Scan for the cell matching the given text and deliver its [X, Y] coordinate at center. 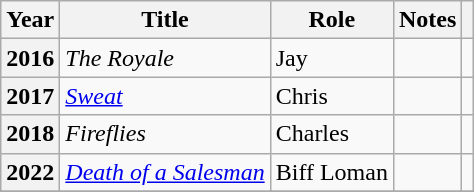
Sweat [165, 96]
Role [332, 20]
Chris [332, 96]
Charles [332, 134]
Biff Loman [332, 172]
2018 [30, 134]
2022 [30, 172]
Jay [332, 58]
Death of a Salesman [165, 172]
2016 [30, 58]
Fireflies [165, 134]
Title [165, 20]
Year [30, 20]
2017 [30, 96]
Notes [427, 20]
The Royale [165, 58]
